Determine the [X, Y] coordinate at the center of the cell enclosing the given text.  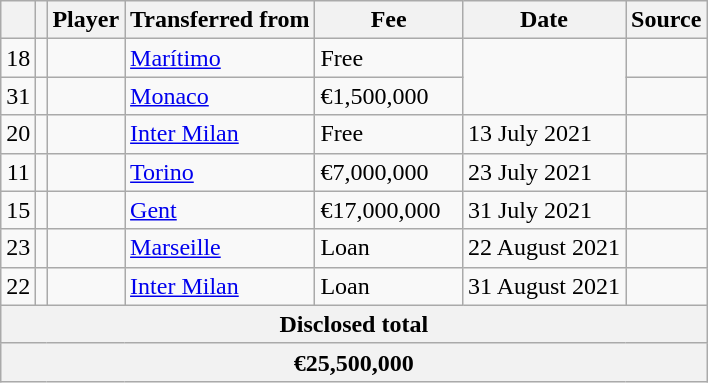
15 [18, 210]
Marítimo [220, 58]
18 [18, 58]
Player [86, 20]
22 [18, 286]
Marseille [220, 248]
€1,500,000 [389, 96]
11 [18, 172]
31 August 2021 [544, 286]
23 [18, 248]
Source [666, 20]
€7,000,000 [389, 172]
€17,000,000 [389, 210]
31 July 2021 [544, 210]
€25,500,000 [354, 362]
22 August 2021 [544, 248]
Fee [389, 20]
Transferred from [220, 20]
23 July 2021 [544, 172]
Date [544, 20]
20 [18, 134]
Torino [220, 172]
13 July 2021 [544, 134]
31 [18, 96]
Gent [220, 210]
Disclosed total [354, 324]
Monaco [220, 96]
